Provide the [x, y] coordinate of the cell's center where the given text is located.  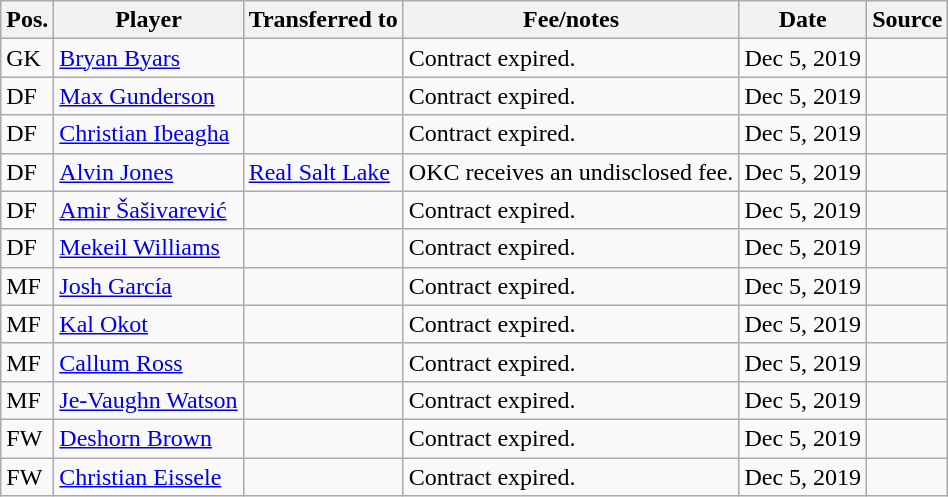
Josh García [148, 286]
Real Salt Lake [323, 172]
Christian Eissele [148, 477]
Christian Ibeagha [148, 134]
Deshorn Brown [148, 438]
Kal Okot [148, 324]
GK [28, 58]
Alvin Jones [148, 172]
Transferred to [323, 20]
Fee/notes [571, 20]
Amir Šašivarević [148, 210]
Bryan Byars [148, 58]
Je-Vaughn Watson [148, 400]
Date [803, 20]
Source [908, 20]
Callum Ross [148, 362]
Mekeil Williams [148, 248]
Max Gunderson [148, 96]
OKC receives an undisclosed fee. [571, 172]
Pos. [28, 20]
Player [148, 20]
